Scan for the cell matching the given text and deliver its (X, Y) coordinate at center. 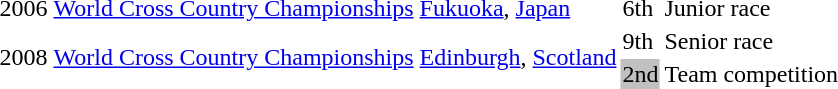
World Cross Country Championships (234, 58)
9th (640, 41)
Edinburgh, Scotland (518, 58)
2nd (640, 74)
